Search for the cell housing the specified text and yield its [X, Y] center coordinate. 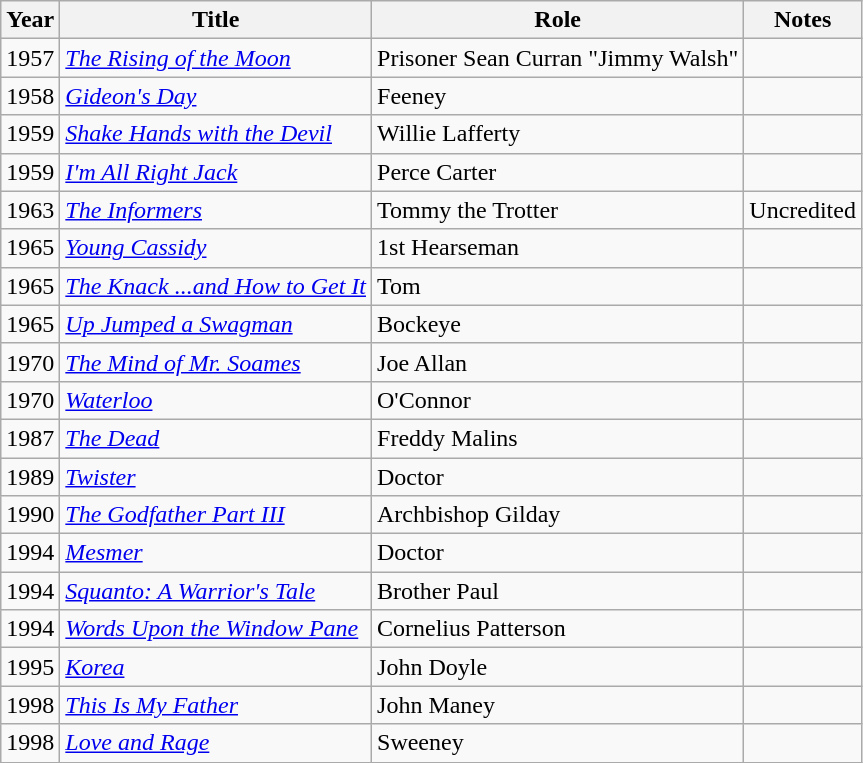
Joe Allan [558, 362]
Brother Paul [558, 591]
Cornelius Patterson [558, 629]
Archbishop Gilday [558, 515]
Waterloo [216, 400]
1958 [30, 96]
The Godfather Part III [216, 515]
Freddy Malins [558, 438]
The Rising of the Moon [216, 58]
Prisoner Sean Curran "Jimmy Walsh" [558, 58]
Tom [558, 286]
Love and Rage [216, 743]
Bockeye [558, 324]
Uncredited [803, 210]
1957 [30, 58]
Perce Carter [558, 172]
Mesmer [216, 553]
Title [216, 20]
Squanto: A Warrior's Tale [216, 591]
1st Hearseman [558, 248]
Willie Lafferty [558, 134]
Shake Hands with the Devil [216, 134]
The Informers [216, 210]
John Doyle [558, 667]
The Knack ...and How to Get It [216, 286]
The Dead [216, 438]
Korea [216, 667]
1987 [30, 438]
The Mind of Mr. Soames [216, 362]
Feeney [558, 96]
Notes [803, 20]
1963 [30, 210]
Twister [216, 477]
1990 [30, 515]
Young Cassidy [216, 248]
This Is My Father [216, 705]
O'Connor [558, 400]
1995 [30, 667]
Tommy the Trotter [558, 210]
Role [558, 20]
Sweeney [558, 743]
Words Upon the Window Pane [216, 629]
Up Jumped a Swagman [216, 324]
I'm All Right Jack [216, 172]
1989 [30, 477]
John Maney [558, 705]
Gideon's Day [216, 96]
Year [30, 20]
